Identify which cell holds the provided text, then report its [x, y] central coordinate. 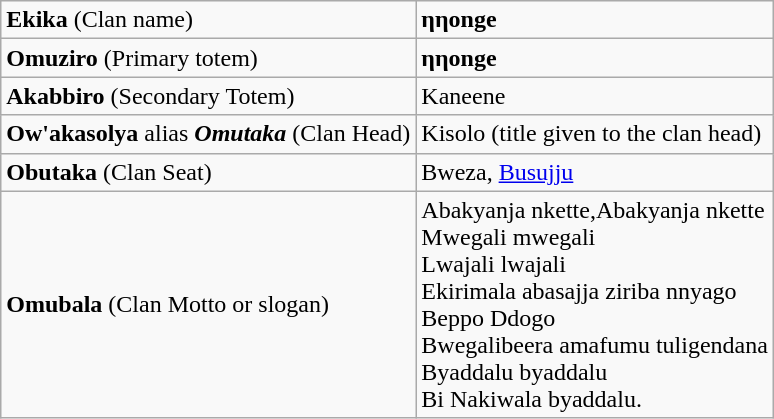
Kisolo (title given to the clan head) [595, 134]
Kaneene [595, 96]
Omuziro (Primary totem) [208, 58]
Omubala (Clan Motto or slogan) [208, 304]
Obutaka (Clan Seat) [208, 172]
Ekika (Clan name) [208, 20]
Ow'akasolya alias Omutaka (Clan Head) [208, 134]
Akabbiro (Secondary Totem) [208, 96]
Bweza, Busujju [595, 172]
